Determine the [X, Y] coordinate at the center of the cell enclosing the given text.  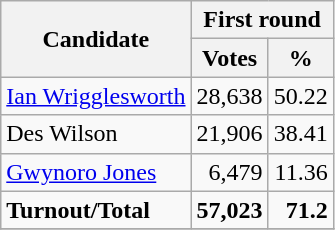
Turnout/Total [96, 210]
71.2 [300, 210]
50.22 [300, 96]
Ian Wrigglesworth [96, 96]
28,638 [230, 96]
Votes [230, 58]
Des Wilson [96, 134]
21,906 [230, 134]
57,023 [230, 210]
% [300, 58]
38.41 [300, 134]
11.36 [300, 172]
6,479 [230, 172]
Gwynoro Jones [96, 172]
Candidate [96, 39]
First round [262, 20]
